From the cell containing the given text, extract its center point as [X, Y] coordinate. 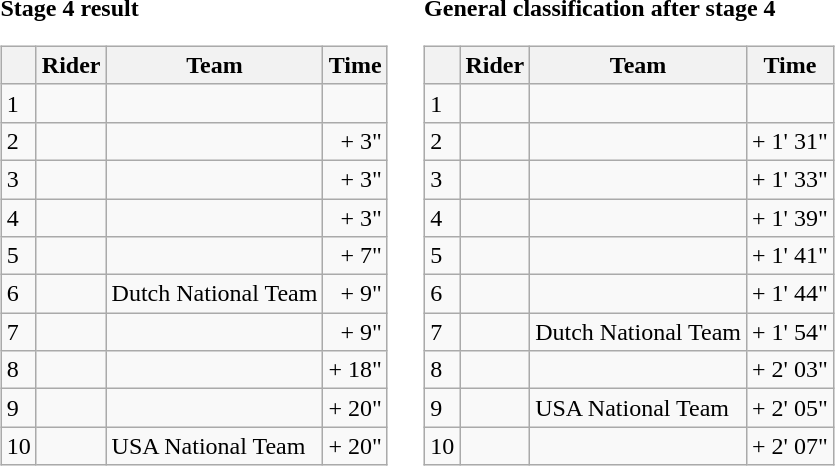
+ 18" [355, 370]
+ 1' 54" [790, 332]
+ 1' 44" [790, 294]
+ 2' 07" [790, 446]
+ 7" [355, 256]
+ 2' 05" [790, 408]
+ 1' 33" [790, 179]
+ 1' 41" [790, 256]
+ 2' 03" [790, 370]
+ 1' 31" [790, 141]
+ 1' 39" [790, 217]
